For the text-containing cell, return its midpoint in [X, Y] coordinate format. 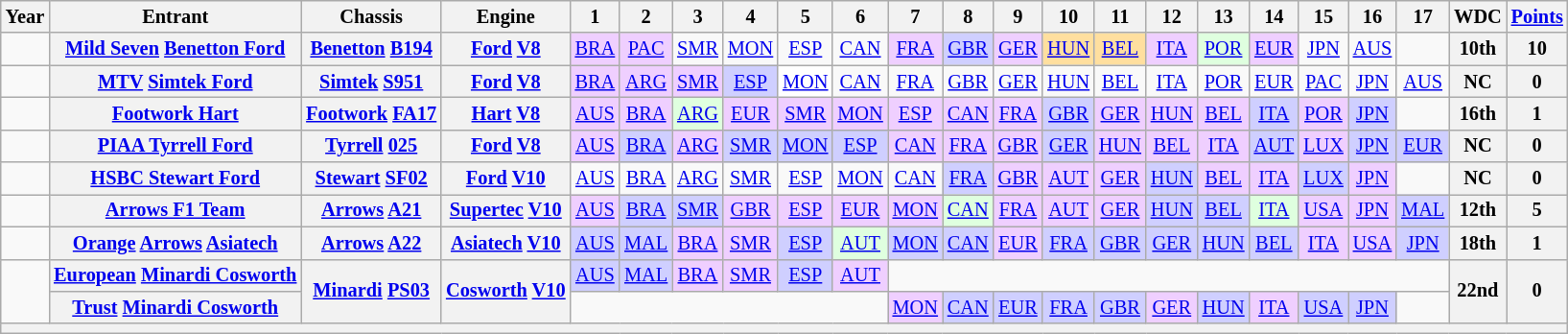
Ford V10 [505, 179]
11 [1120, 16]
3 [698, 16]
WDC [1478, 16]
10th [1478, 49]
14 [1275, 16]
16 [1372, 16]
7 [915, 16]
Hart V8 [505, 113]
Footwork Hart [175, 113]
Points [1537, 16]
European Minardi Cosworth [175, 275]
Trust Minardi Cosworth [175, 307]
Entrant [175, 16]
17 [1423, 16]
Footwork FA17 [371, 113]
13 [1224, 16]
Arrows A22 [371, 243]
HSBC Stewart Ford [175, 179]
Asiatech V10 [505, 243]
Arrows A21 [371, 210]
4 [750, 16]
Stewart SF02 [371, 179]
Benetton B194 [371, 49]
22nd [1478, 292]
16th [1478, 113]
2 [646, 16]
Engine [505, 16]
MTV Simtek Ford [175, 82]
18th [1478, 243]
Arrows F1 Team [175, 210]
12 [1172, 16]
PIAA Tyrrell Ford [175, 146]
Chassis [371, 16]
Supertec V10 [505, 210]
Orange Arrows Asiatech [175, 243]
Cosworth V10 [505, 292]
Tyrrell 025 [371, 146]
9 [1018, 16]
12th [1478, 210]
Simtek S951 [371, 82]
6 [859, 16]
Minardi PS03 [371, 292]
Mild Seven Benetton Ford [175, 49]
15 [1323, 16]
8 [969, 16]
Year [25, 16]
